Extract the (x, y) coordinate from the center of the cell holding the provided text.  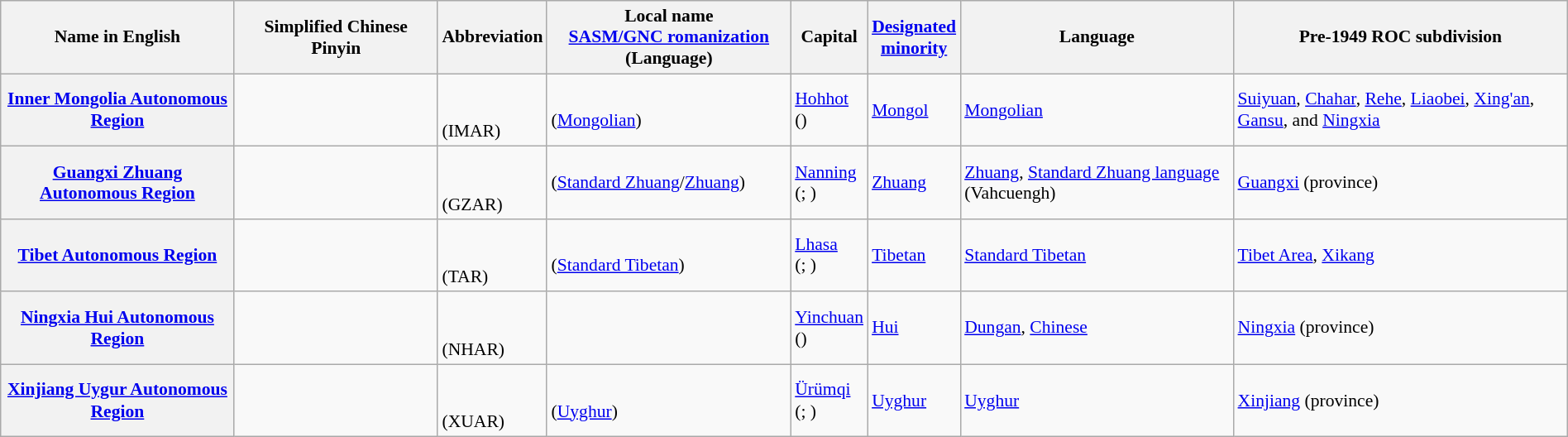
Tibet Area, Xikang (1401, 255)
(Standard Tibetan) (668, 255)
Mongol (914, 110)
Name in English (117, 37)
Mongolian (1097, 110)
Guangxi (province) (1401, 182)
Lhasa(; ) (829, 255)
Hohhot() (829, 110)
(NHAR) (492, 328)
Tibet Autonomous Region (117, 255)
Tibetan (914, 255)
(IMAR) (492, 110)
Guangxi Zhuang Autonomous Region (117, 182)
Local nameSASM/GNC romanization (Language) (668, 37)
(XUAR) (492, 401)
Simplified ChinesePinyin (336, 37)
Pre-1949 ROC subdivision (1401, 37)
Ningxia Hui Autonomous Region (117, 328)
(Uyghur) (668, 401)
Xinjiang (province) (1401, 401)
Hui (914, 328)
(TAR) (492, 255)
Ningxia (province) (1401, 328)
Language (1097, 37)
(Mongolian) (668, 110)
(GZAR) (492, 182)
Capital (829, 37)
Zhuang (914, 182)
Dungan, Chinese (1097, 328)
Xinjiang Uygur Autonomous Region (117, 401)
Inner Mongolia Autonomous Region (117, 110)
Zhuang, Standard Zhuang language (Vahcuengh) (1097, 182)
Nanning(; ) (829, 182)
Standard Tibetan (1097, 255)
(Standard Zhuang/Zhuang) (668, 182)
Abbreviation (492, 37)
Yinchuan() (829, 328)
Ürümqi(; ) (829, 401)
Designatedminority (914, 37)
Suiyuan, Chahar, Rehe, Liaobei, Xing'an, Gansu, and Ningxia (1401, 110)
